From the cell containing the given text, extract its center point as (X, Y) coordinate. 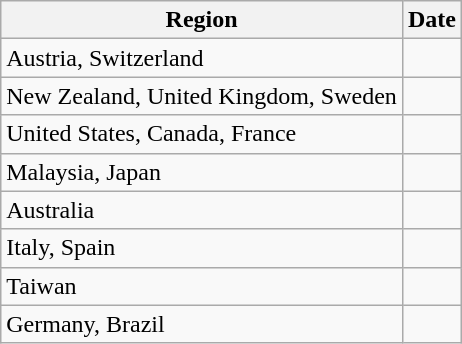
United States, Canada, France (202, 134)
Italy, Spain (202, 248)
Austria, Switzerland (202, 58)
New Zealand, United Kingdom, Sweden (202, 96)
Malaysia, Japan (202, 172)
Region (202, 20)
Germany, Brazil (202, 324)
Taiwan (202, 286)
Date (432, 20)
Australia (202, 210)
